Capture the cell that displays the provided text and extract its [X, Y] central coordinate. 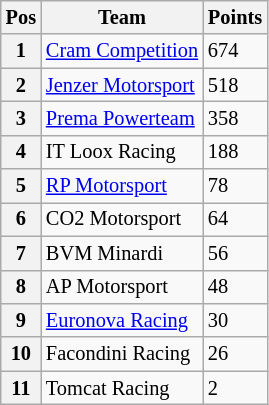
Jenzer Motorsport [122, 85]
8 [21, 287]
10 [21, 354]
Tomcat Racing [122, 388]
48 [235, 287]
Euronova Racing [122, 320]
9 [21, 320]
4 [21, 152]
1 [21, 51]
Cram Competition [122, 51]
3 [21, 118]
AP Motorsport [122, 287]
188 [235, 152]
CO2 Motorsport [122, 219]
7 [21, 253]
Pos [21, 17]
56 [235, 253]
BVM Minardi [122, 253]
Prema Powerteam [122, 118]
IT Loox Racing [122, 152]
358 [235, 118]
5 [21, 186]
78 [235, 186]
674 [235, 51]
Points [235, 17]
30 [235, 320]
518 [235, 85]
Team [122, 17]
6 [21, 219]
RP Motorsport [122, 186]
64 [235, 219]
11 [21, 388]
Facondini Racing [122, 354]
26 [235, 354]
